Search for the cell housing the specified text and yield its (X, Y) center coordinate. 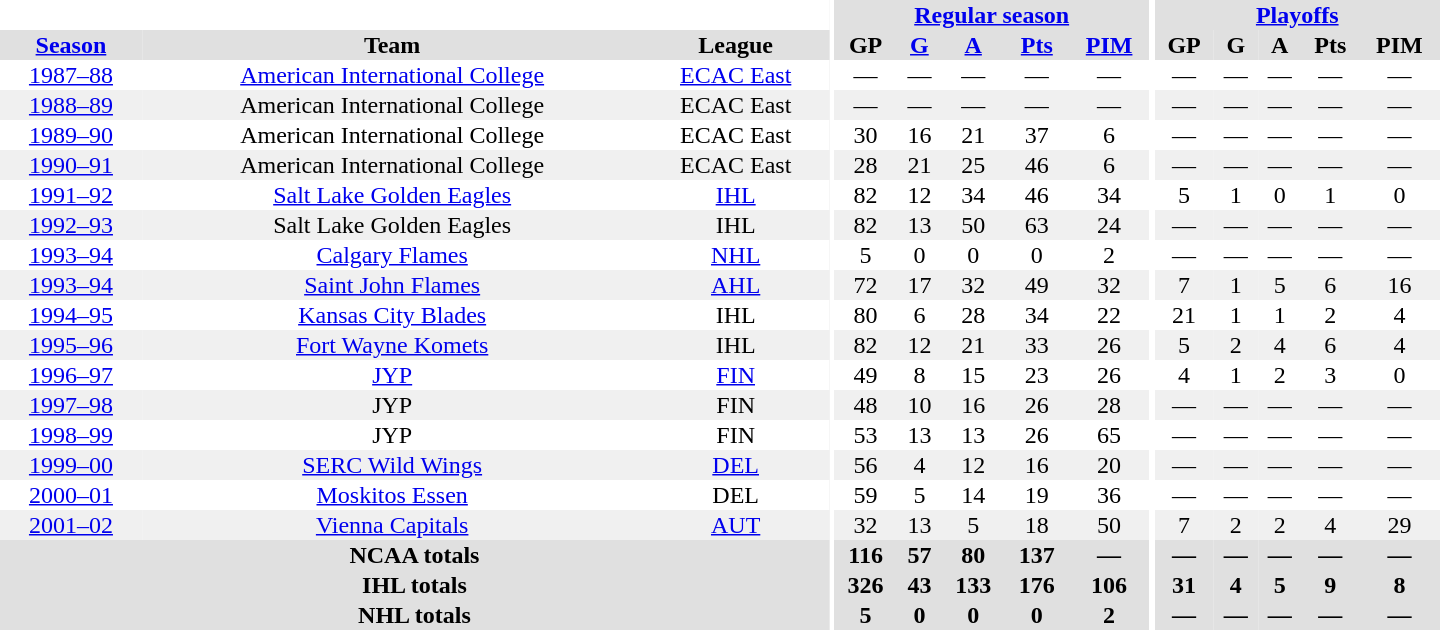
36 (1110, 495)
1996–97 (71, 375)
116 (866, 555)
63 (1037, 225)
1991–92 (71, 195)
72 (866, 285)
League (735, 45)
33 (1037, 345)
137 (1037, 555)
SERC Wild Wings (392, 465)
Playoffs (1297, 15)
106 (1110, 585)
Saint John Flames (392, 285)
43 (919, 585)
Regular season (992, 15)
22 (1110, 315)
Calgary Flames (392, 255)
59 (866, 495)
1992–93 (71, 225)
24 (1110, 225)
1997–98 (71, 405)
14 (973, 495)
56 (866, 465)
37 (1037, 135)
Vienna Capitals (392, 525)
17 (919, 285)
1999–00 (71, 465)
1998–99 (71, 435)
1995–96 (71, 345)
53 (866, 435)
1988–89 (71, 105)
AHL (735, 285)
326 (866, 585)
1990–91 (71, 165)
AUT (735, 525)
Moskitos Essen (392, 495)
3 (1330, 375)
18 (1037, 525)
1994–95 (71, 315)
15 (973, 375)
9 (1330, 585)
30 (866, 135)
25 (973, 165)
65 (1110, 435)
31 (1184, 585)
19 (1037, 495)
10 (919, 405)
2001–02 (71, 525)
NHL totals (414, 615)
48 (866, 405)
Season (71, 45)
133 (973, 585)
1987–88 (71, 75)
Team (392, 45)
1989–90 (71, 135)
NCAA totals (414, 555)
2000–01 (71, 495)
176 (1037, 585)
20 (1110, 465)
23 (1037, 375)
IHL totals (414, 585)
NHL (735, 255)
29 (1400, 525)
Fort Wayne Komets (392, 345)
Kansas City Blades (392, 315)
57 (919, 555)
